Provide the (x, y) coordinate of the cell's center where the given text is located.  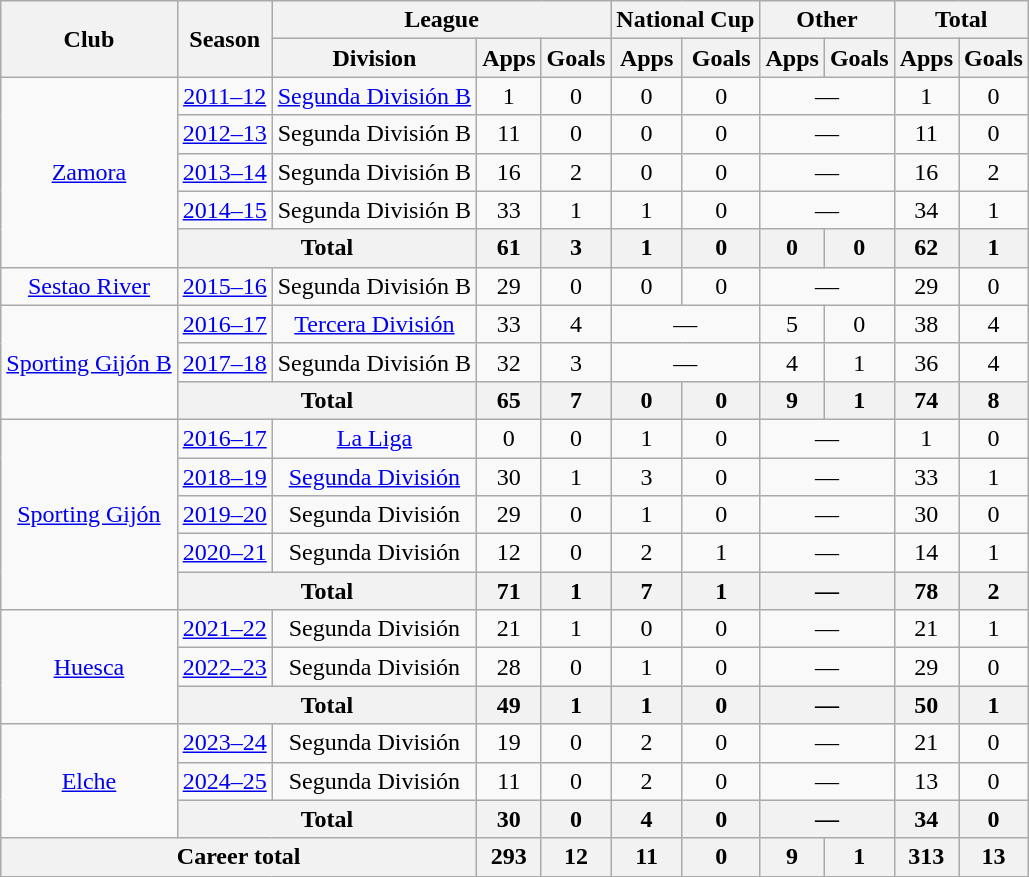
38 (926, 324)
2021–22 (224, 629)
2022–23 (224, 667)
313 (926, 857)
2023–24 (224, 743)
2011–12 (224, 96)
2012–13 (224, 134)
Other (827, 20)
74 (926, 400)
Sestao River (89, 286)
Tercera División (374, 324)
71 (509, 591)
2013–14 (224, 172)
32 (509, 362)
Huesca (89, 667)
Zamora (89, 172)
19 (509, 743)
36 (926, 362)
78 (926, 591)
2014–15 (224, 210)
61 (509, 248)
Season (224, 39)
65 (509, 400)
2015–16 (224, 286)
2018–19 (224, 477)
Club (89, 39)
293 (509, 857)
Division (374, 58)
Elche (89, 781)
28 (509, 667)
8 (994, 400)
14 (926, 553)
National Cup (686, 20)
2020–21 (224, 553)
League (442, 20)
5 (792, 324)
Career total (239, 857)
Sporting Gijón (89, 514)
49 (509, 705)
La Liga (374, 438)
2017–18 (224, 362)
50 (926, 705)
2019–20 (224, 515)
2024–25 (224, 781)
Sporting Gijón B (89, 362)
62 (926, 248)
